Pinpoint the cell where the given text exists, returning its [X, Y] midpoint coordinate. 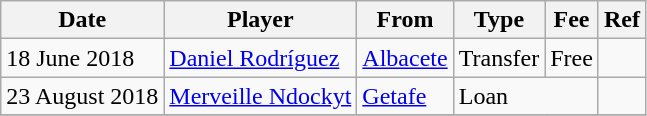
Loan [526, 96]
18 June 2018 [82, 58]
Merveille Ndockyt [260, 96]
From [405, 20]
Daniel Rodríguez [260, 58]
Transfer [499, 58]
Fee [572, 20]
Ref [622, 20]
Type [499, 20]
Player [260, 20]
23 August 2018 [82, 96]
Date [82, 20]
Albacete [405, 58]
Getafe [405, 96]
Free [572, 58]
